Provide the (x, y) coordinate of the cell's center where the given text is located.  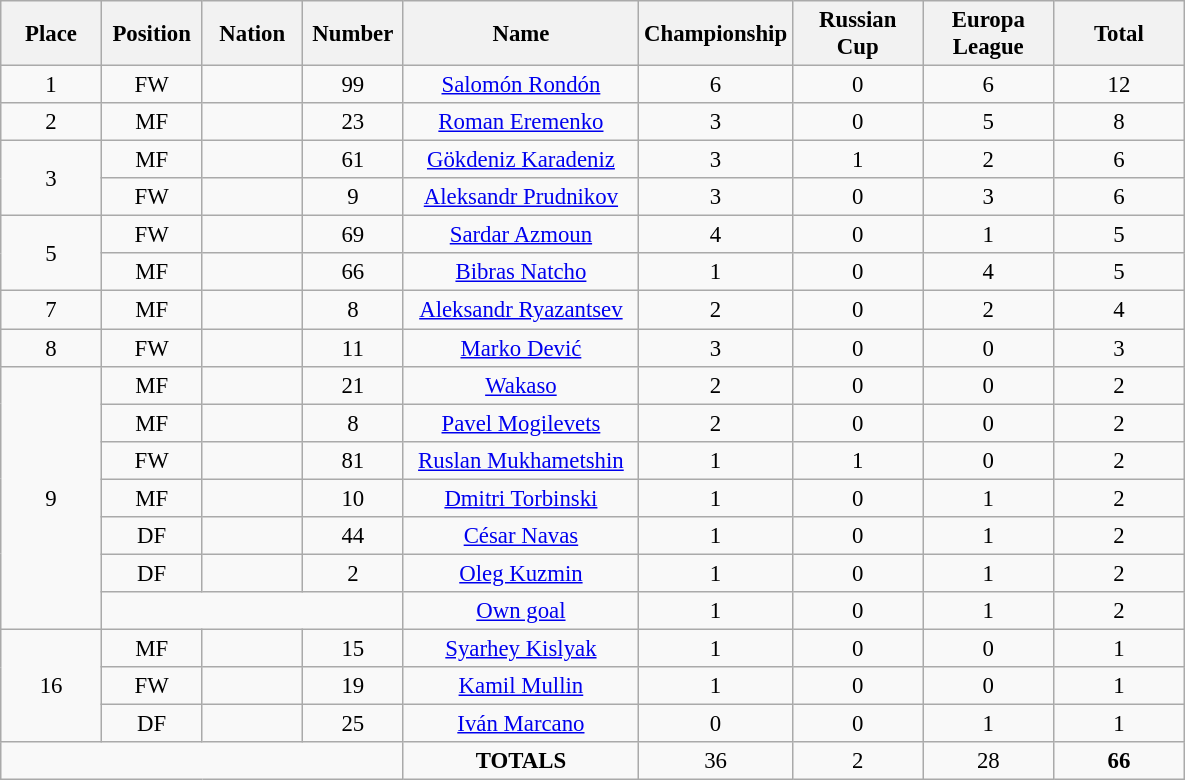
36 (716, 761)
Gökdeniz Karadeniz (521, 160)
Wakaso (521, 385)
Dmitri Torbinski (521, 498)
28 (988, 761)
61 (354, 160)
TOTALS (521, 761)
Place (52, 34)
Nation (252, 34)
69 (354, 235)
Number (354, 34)
81 (354, 460)
Position (152, 34)
Sardar Azmoun (521, 235)
Championship (716, 34)
12 (1120, 85)
Oleg Kuzmin (521, 573)
Aleksandr Prudnikov (521, 197)
Iván Marcano (521, 724)
19 (354, 686)
7 (52, 310)
10 (354, 498)
21 (354, 385)
Own goal (521, 611)
Aleksandr Ryazantsev (521, 310)
Salomón Rondón (521, 85)
99 (354, 85)
Total (1120, 34)
16 (52, 686)
Ruslan Mukhametshin (521, 460)
15 (354, 648)
Kamil Mullin (521, 686)
25 (354, 724)
Name (521, 34)
Pavel Mogilevets (521, 423)
Russian Cup (858, 34)
Bibras Natcho (521, 273)
César Navas (521, 536)
Europa League (988, 34)
23 (354, 122)
11 (354, 348)
Syarhey Kislyak (521, 648)
Marko Dević (521, 348)
44 (354, 536)
Roman Eremenko (521, 122)
